Return [x, y] of the center of cell containing provided text 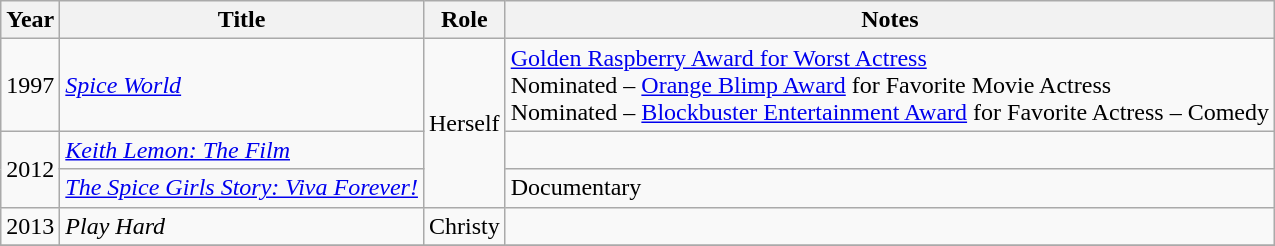
The Spice Girls Story: Viva Forever! [242, 188]
1997 [30, 85]
Spice World [242, 85]
Year [30, 20]
Herself [464, 123]
2012 [30, 169]
Keith Lemon: The Film [242, 150]
Notes [890, 20]
Christy [464, 226]
Documentary [890, 188]
2013 [30, 226]
Title [242, 20]
Play Hard [242, 226]
Role [464, 20]
